Determine the (X, Y) coordinate at the center of the cell enclosing the given text.  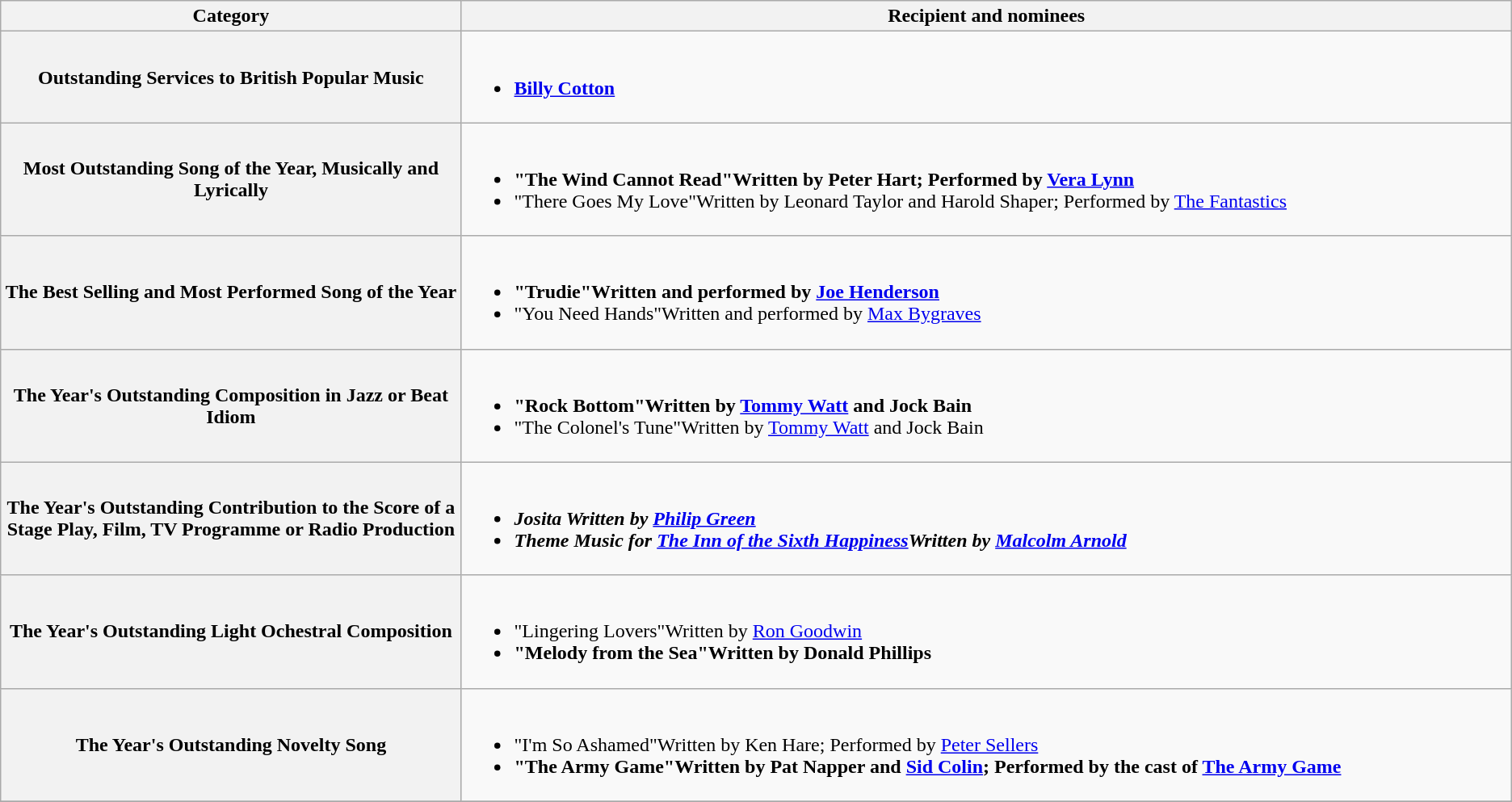
Recipient and nominees (986, 16)
Outstanding Services to British Popular Music (231, 78)
Category (231, 16)
"Rock Bottom"Written by Tommy Watt and Jock Bain"The Colonel's Tune"Written by Tommy Watt and Jock Bain (986, 405)
The Best Selling and Most Performed Song of the Year (231, 292)
Billy Cotton (986, 78)
The Year's Outstanding Novelty Song (231, 745)
The Year's Outstanding Composition in Jazz or Beat Idiom (231, 405)
Most Outstanding Song of the Year, Musically and Lyrically (231, 179)
The Year's Outstanding Contribution to the Score of a Stage Play, Film, TV Programme or Radio Production (231, 519)
The Year's Outstanding Light Ochestral Composition (231, 632)
"Trudie"Written and performed by Joe Henderson"You Need Hands"Written and performed by Max Bygraves (986, 292)
Josita Written by Philip GreenTheme Music for The Inn of the Sixth HappinessWritten by Malcolm Arnold (986, 519)
"Lingering Lovers"Written by Ron Goodwin"Melody from the Sea"Written by Donald Phillips (986, 632)
